Detect which cell encompasses the target text, then output its [x, y] center coordinate. 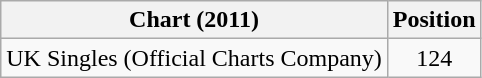
Position [434, 20]
124 [434, 58]
Chart (2011) [194, 20]
UK Singles (Official Charts Company) [194, 58]
